Extract the (x, y) coordinate from the center of the cell holding the provided text.  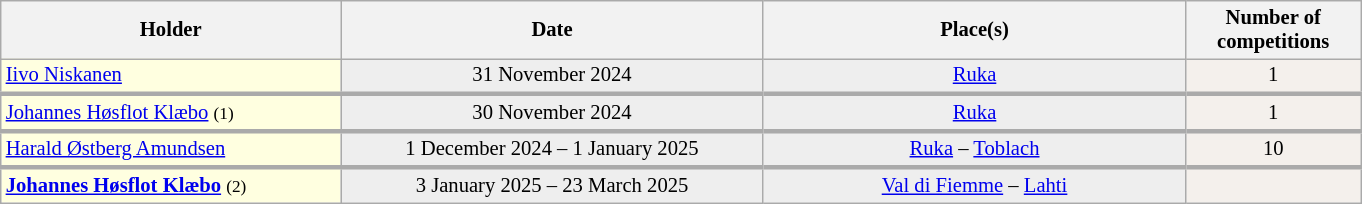
Ruka – Toblach (974, 148)
Johannes Høsflot Klæbo (2) (171, 184)
Johannes Høsflot Klæbo (1) (171, 112)
Harald Østberg Amundsen (171, 148)
Holder (171, 29)
Iivo Niskanen (171, 76)
Number of competitions (1274, 29)
30 November 2024 (552, 112)
3 January 2025 – 23 March 2025 (552, 184)
1 December 2024 – 1 January 2025 (552, 148)
Place(s) (974, 29)
31 November 2024 (552, 76)
10 (1274, 148)
Date (552, 29)
Val di Fiemme – Lahti (974, 184)
